Extract the [X, Y] coordinate from the center of the cell holding the provided text.  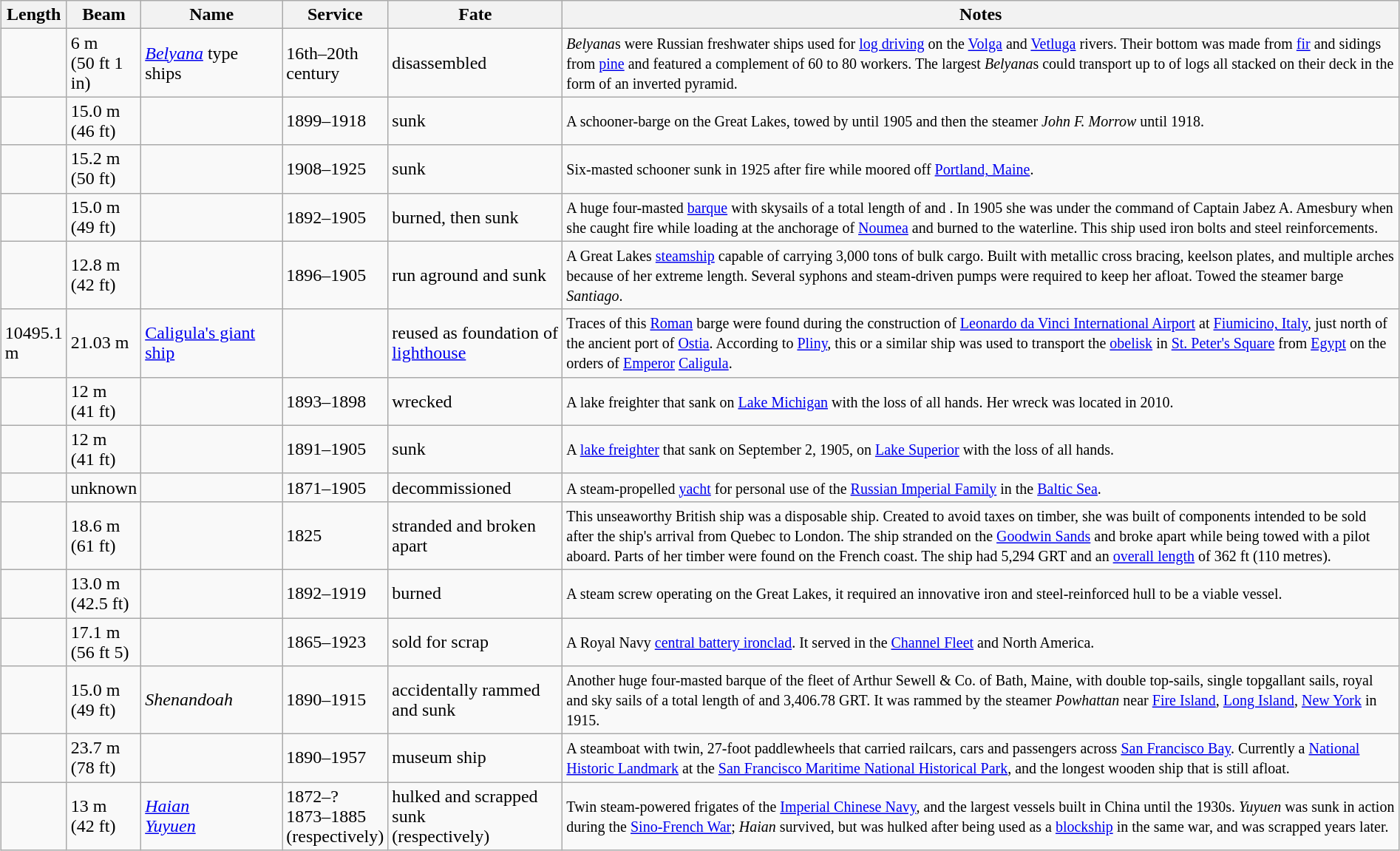
Beam [103, 15]
accidentally rammed and sunk [475, 700]
A lake freighter that sank on Lake Michigan with the loss of all hands. Her wreck was located in 2010. [981, 401]
1891–1905 [336, 450]
Notes [981, 15]
stranded and broken apart [475, 535]
Belyana type ships [211, 63]
18.6 m(61 ft) [103, 535]
Haian Yuyuen [211, 816]
A lake freighter that sank on September 2, 1905, on Lake Superior with the loss of all hands. [981, 450]
Name [211, 15]
Service [336, 15]
1893–1898 [336, 401]
run aground and sunk [475, 275]
1892–1905 [336, 217]
17.1 m(56 ft 5) [103, 642]
13.0 m(42.5 ft) [103, 593]
A steam screw operating on the Great Lakes, it required an innovative iron and steel-reinforced hull to be a viable vessel. [981, 593]
1908–1925 [336, 169]
hulked and scrappedsunk(respectively) [475, 816]
1896–1905 [336, 275]
Shenandoah [211, 700]
wrecked [475, 401]
6 m(50 ft 1 in) [103, 63]
museum ship [475, 759]
13 m(42 ft) [103, 816]
1890–1957 [336, 759]
12.8 m(42 ft) [103, 275]
21.03 m [103, 343]
1899–1918 [336, 121]
reused as foundation of lighthouse [475, 343]
Caligula's giant ship [211, 343]
burned [475, 593]
1890–1915 [336, 700]
1871–1905 [336, 487]
burned, then sunk [475, 217]
1872–?1873–1885(respectively) [336, 816]
23.7 m(78 ft) [103, 759]
Six-masted schooner sunk in 1925 after fire while moored off Portland, Maine. [981, 169]
A schooner-barge on the Great Lakes, towed by until 1905 and then the steamer John F. Morrow until 1918. [981, 121]
1825 [336, 535]
decommissioned [475, 487]
unknown [103, 487]
A steam-propelled yacht for personal use of the Russian Imperial Family in the Baltic Sea. [981, 487]
sold for scrap [475, 642]
A Royal Navy central battery ironclad. It served in the Channel Fleet and North America. [981, 642]
16th–20th century [336, 63]
1892–1919 [336, 593]
1865–1923 [336, 642]
disassembled [475, 63]
Fate [475, 15]
15.0 m(46 ft) [103, 121]
Length [34, 15]
15.2 m(50 ft) [103, 169]
10495.1 m [34, 343]
